Provide the [x, y] coordinate of the cell's center where the given text is located.  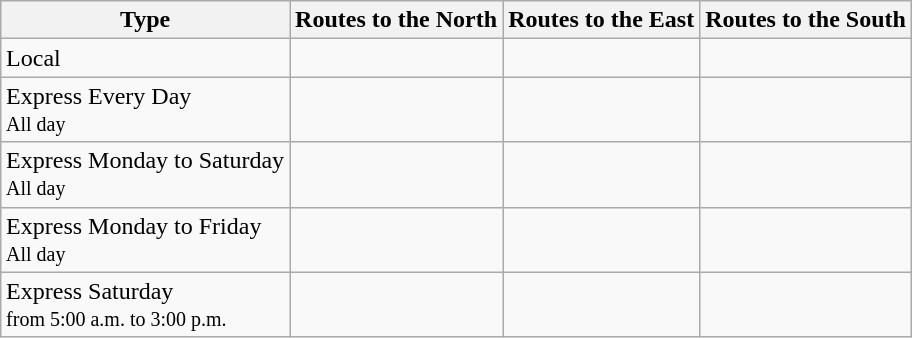
Express Every Day All day [146, 110]
Routes to the South [806, 20]
Local [146, 58]
Routes to the North [396, 20]
Routes to the East [602, 20]
Type [146, 20]
Express Monday to Saturday All day [146, 174]
Express Monday to Friday All day [146, 240]
Express Saturday from 5:00 a.m. to 3:00 p.m. [146, 304]
